Search for the cell housing the specified text and yield its (x, y) center coordinate. 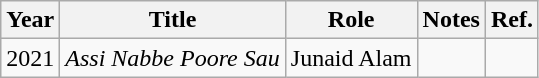
Assi Nabbe Poore Sau (172, 58)
Notes (451, 20)
Year (30, 20)
2021 (30, 58)
Junaid Alam (351, 58)
Ref. (512, 20)
Title (172, 20)
Role (351, 20)
